Return the (x, y) coordinate for the center point of the cell that contains the specified text.  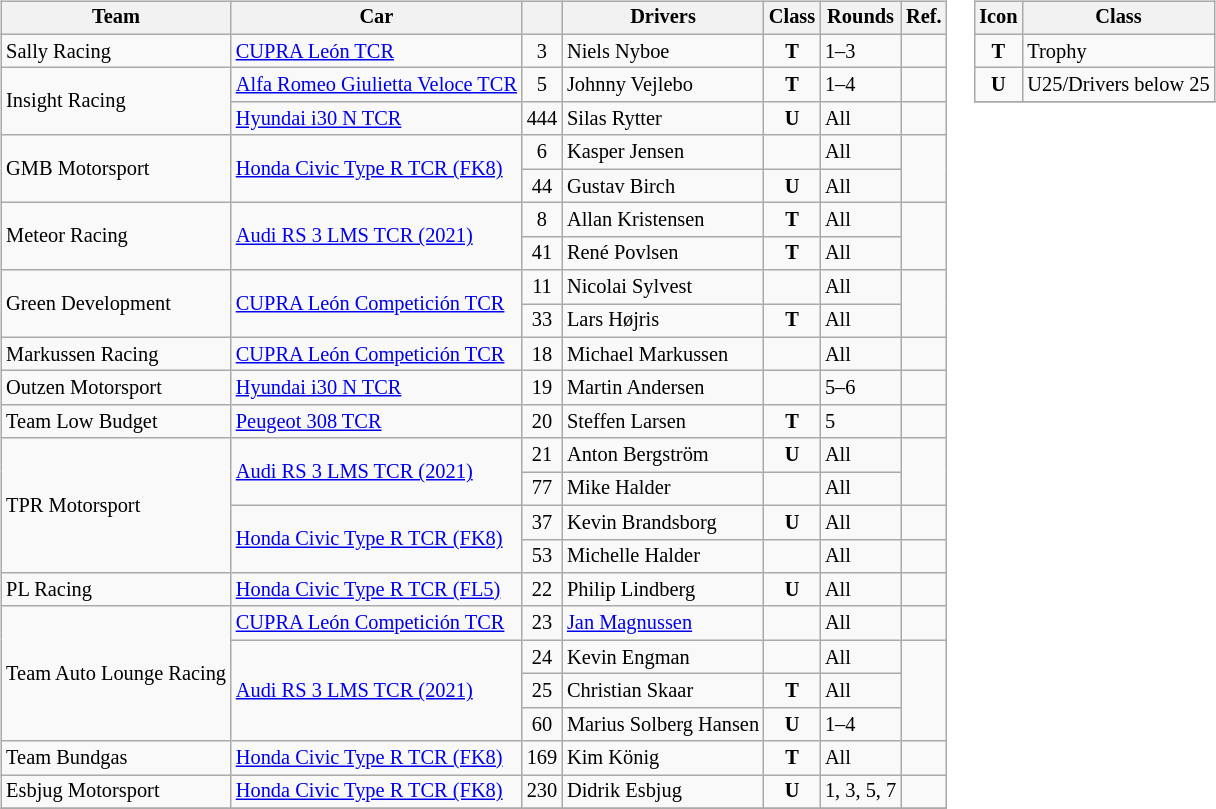
U25/Drivers below 25 (1118, 85)
Jan Magnussen (663, 623)
Johnny Vejlebo (663, 85)
Sally Racing (116, 51)
Marius Solberg Hansen (663, 724)
CUPRA León TCR (376, 51)
Car (376, 18)
Allan Kristensen (663, 220)
PL Racing (116, 590)
22 (542, 590)
37 (542, 522)
20 (542, 422)
Esbjug Motorsport (116, 792)
19 (542, 388)
Team Auto Lounge Racing (116, 674)
Michelle Halder (663, 556)
Markussen Racing (116, 354)
23 (542, 623)
Mike Halder (663, 489)
444 (542, 119)
Drivers (663, 18)
Kevin Engman (663, 657)
8 (542, 220)
Meteor Racing (116, 236)
33 (542, 321)
Icon (998, 18)
Kevin Brandsborg (663, 522)
Nicolai Sylvest (663, 287)
Gustav Birch (663, 186)
TPR Motorsport (116, 506)
77 (542, 489)
53 (542, 556)
Martin Andersen (663, 388)
Michael Markussen (663, 354)
Christian Skaar (663, 691)
GMB Motorsport (116, 168)
Anton Bergström (663, 455)
230 (542, 792)
Steffen Larsen (663, 422)
Alfa Romeo Giulietta Veloce TCR (376, 85)
Trophy (1118, 51)
Outzen Motorsport (116, 388)
Kasper Jensen (663, 152)
Philip Lindberg (663, 590)
Team Bundgas (116, 758)
1, 3, 5, 7 (860, 792)
René Povlsen (663, 253)
Insight Racing (116, 102)
21 (542, 455)
5–6 (860, 388)
18 (542, 354)
Ref. (924, 18)
Team Low Budget (116, 422)
11 (542, 287)
41 (542, 253)
3 (542, 51)
169 (542, 758)
Kim König (663, 758)
25 (542, 691)
6 (542, 152)
Green Development (116, 304)
Didrik Esbjug (663, 792)
1–3 (860, 51)
24 (542, 657)
Lars Højris (663, 321)
Niels Nyboe (663, 51)
Honda Civic Type R TCR (FL5) (376, 590)
Peugeot 308 TCR (376, 422)
Team (116, 18)
Silas Rytter (663, 119)
60 (542, 724)
44 (542, 186)
Rounds (860, 18)
